Return [X, Y] of the center of cell containing provided text 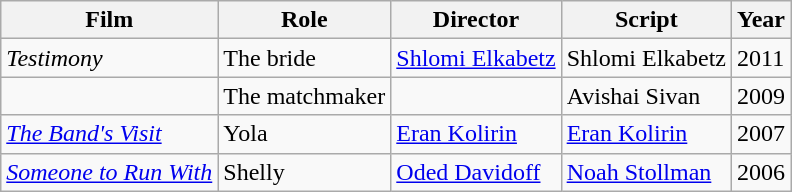
Testimony [110, 58]
The matchmaker [304, 96]
2007 [762, 134]
Script [646, 20]
Director [476, 20]
Role [304, 20]
2011 [762, 58]
Film [110, 20]
Oded Davidoff [476, 172]
Year [762, 20]
The bride [304, 58]
Noah Stollman [646, 172]
Shelly [304, 172]
2006 [762, 172]
Avishai Sivan [646, 96]
2009 [762, 96]
The Band's Visit [110, 134]
Yola [304, 134]
Someone to Run With [110, 172]
